Locate the cell with the specified text and output its [X, Y] center coordinate. 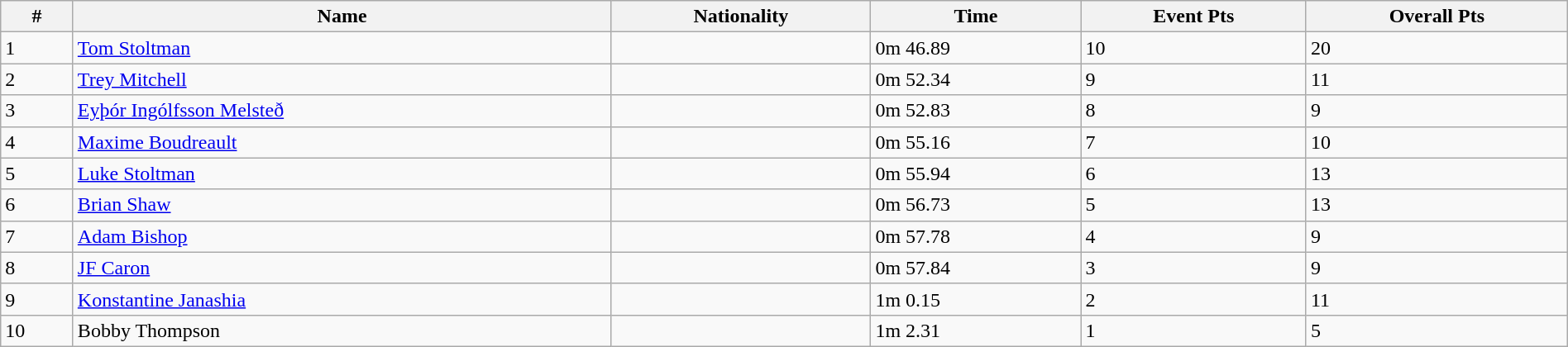
1m 0.15 [976, 299]
Bobby Thompson [342, 330]
Tom Stoltman [342, 48]
Overall Pts [1437, 17]
0m 52.34 [976, 79]
# [37, 17]
Nationality [741, 17]
Name [342, 17]
0m 57.84 [976, 268]
0m 55.16 [976, 142]
0m 56.73 [976, 205]
Konstantine Janashia [342, 299]
Maxime Boudreault [342, 142]
1m 2.31 [976, 330]
0m 55.94 [976, 173]
Time [976, 17]
0m 52.83 [976, 111]
Adam Bishop [342, 236]
JF Caron [342, 268]
Brian Shaw [342, 205]
20 [1437, 48]
Event Pts [1193, 17]
Luke Stoltman [342, 173]
Trey Mitchell [342, 79]
0m 57.78 [976, 236]
Eyþór Ingólfsson Melsteð [342, 111]
0m 46.89 [976, 48]
